Provide the [x, y] coordinate of the cell's center where the given text is located.  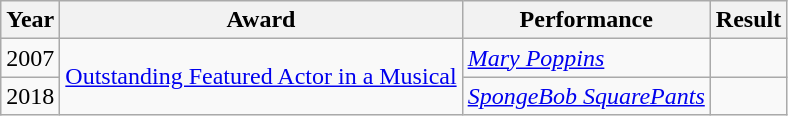
Year [30, 20]
SpongeBob SquarePants [586, 96]
Award [261, 20]
2007 [30, 58]
Outstanding Featured Actor in a Musical [261, 77]
2018 [30, 96]
Mary Poppins [586, 58]
Performance [586, 20]
Result [748, 20]
